Return [x, y] of the center of cell containing provided text 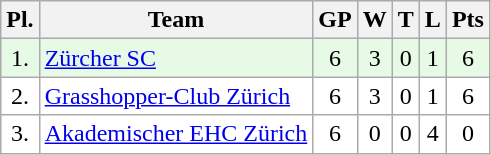
L [432, 20]
T [406, 20]
W [374, 20]
4 [432, 134]
Pl. [20, 20]
1. [20, 58]
GP [335, 20]
Akademischer EHC Zürich [176, 134]
2. [20, 96]
Zürcher SC [176, 58]
Team [176, 20]
3. [20, 134]
Grasshopper-Club Zürich [176, 96]
Pts [468, 20]
